Output the (x, y) coordinate of the center of the cell containing the given text.  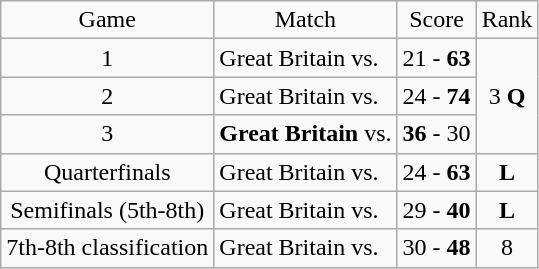
Match (306, 20)
Semifinals (5th-8th) (108, 210)
36 - 30 (436, 134)
Game (108, 20)
3 (108, 134)
Quarterfinals (108, 172)
Rank (507, 20)
3 Q (507, 96)
8 (507, 248)
24 - 63 (436, 172)
21 - 63 (436, 58)
29 - 40 (436, 210)
Score (436, 20)
30 - 48 (436, 248)
24 - 74 (436, 96)
1 (108, 58)
7th-8th classification (108, 248)
2 (108, 96)
